Capture the cell that displays the provided text and extract its [X, Y] central coordinate. 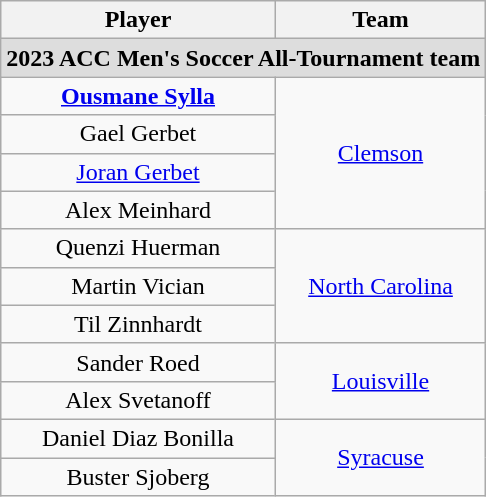
2023 ACC Men's Soccer All-Tournament team [244, 58]
Daniel Diaz Bonilla [138, 438]
Ousmane Sylla [138, 96]
North Carolina [380, 286]
Martin Vician [138, 286]
Clemson [380, 153]
Joran Gerbet [138, 172]
Gael Gerbet [138, 134]
Alex Svetanoff [138, 400]
Til Zinnhardt [138, 324]
Quenzi Huerman [138, 248]
Alex Meinhard [138, 210]
Syracuse [380, 457]
Louisville [380, 381]
Team [380, 20]
Sander Roed [138, 362]
Player [138, 20]
Buster Sjoberg [138, 477]
